Identify which cell holds the provided text, then report its [X, Y] central coordinate. 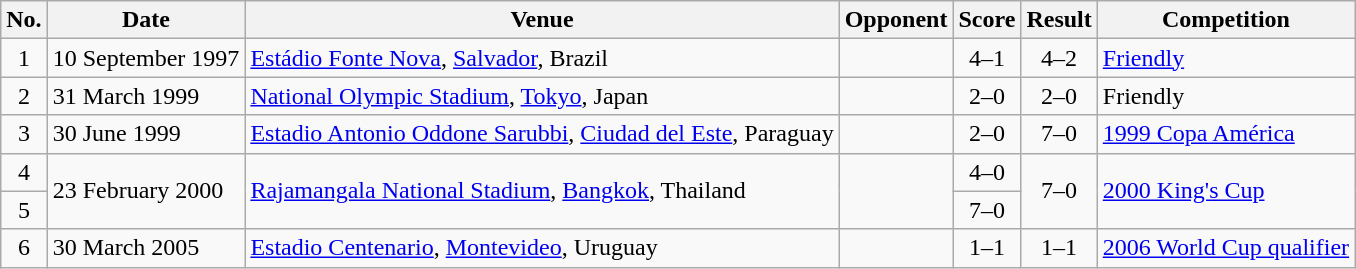
Estádio Fonte Nova, Salvador, Brazil [542, 58]
3 [24, 134]
Opponent [896, 20]
Date [146, 20]
Result [1059, 20]
Estadio Centenario, Montevideo, Uruguay [542, 248]
4–1 [987, 58]
2006 World Cup qualifier [1226, 248]
No. [24, 20]
Competition [1226, 20]
4–0 [987, 172]
23 February 2000 [146, 191]
10 September 1997 [146, 58]
1999 Copa América [1226, 134]
31 March 1999 [146, 96]
6 [24, 248]
2 [24, 96]
Venue [542, 20]
30 June 1999 [146, 134]
30 March 2005 [146, 248]
1 [24, 58]
Estadio Antonio Oddone Sarubbi, Ciudad del Este, Paraguay [542, 134]
National Olympic Stadium, Tokyo, Japan [542, 96]
Score [987, 20]
4–2 [1059, 58]
4 [24, 172]
2000 King's Cup [1226, 191]
Rajamangala National Stadium, Bangkok, Thailand [542, 191]
5 [24, 210]
